Scan for the cell matching the given text and deliver its (x, y) coordinate at center. 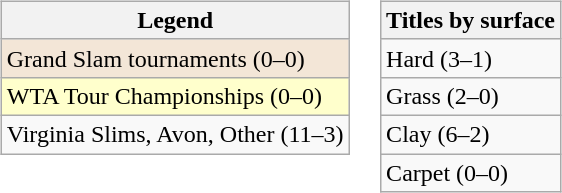
Legend (175, 20)
Clay (6–2) (471, 134)
Hard (3–1) (471, 58)
Carpet (0–0) (471, 173)
Grass (2–0) (471, 96)
Virginia Slims, Avon, Other (11–3) (175, 134)
Titles by surface (471, 20)
Grand Slam tournaments (0–0) (175, 58)
WTA Tour Championships (0–0) (175, 96)
